Search for the cell housing the specified text and yield its (X, Y) center coordinate. 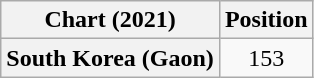
Position (266, 20)
South Korea (Gaon) (110, 58)
Chart (2021) (110, 20)
153 (266, 58)
